Pinpoint the cell where the given text exists, returning its [X, Y] midpoint coordinate. 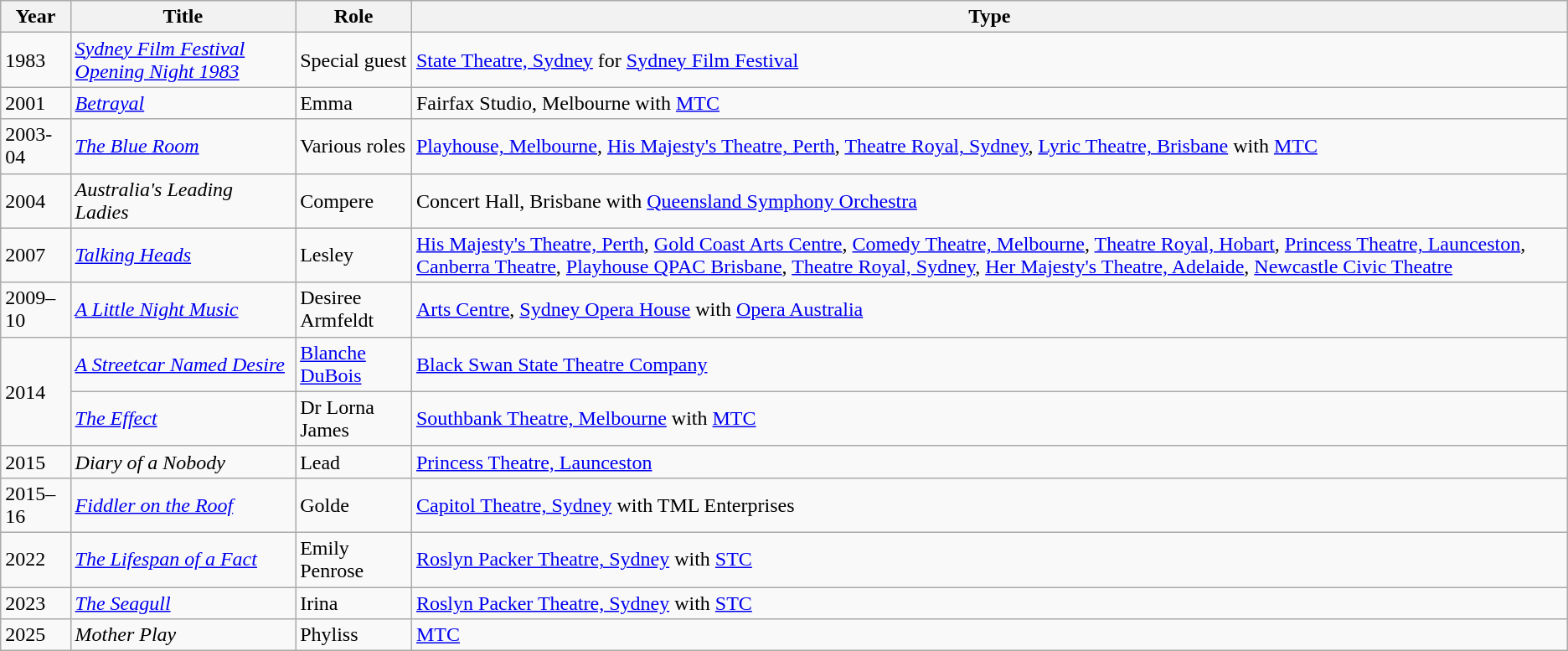
Lesley [353, 255]
Talking Heads [183, 255]
Sydney Film Festival Opening Night 1983 [183, 60]
Golde [353, 504]
Diary of a Nobody [183, 462]
A Streetcar Named Desire [183, 364]
Type [989, 17]
2009–10 [35, 310]
State Theatre, Sydney for Sydney Film Festival [989, 60]
Phyliss [353, 635]
Concert Hall, Brisbane with Queensland Symphony Orchestra [989, 201]
MTC [989, 635]
A Little Night Music [183, 310]
Black Swan State Theatre Company [989, 364]
Compere [353, 201]
The Blue Room [183, 146]
Fairfax Studio, Melbourne with MTC [989, 103]
Betrayal [183, 103]
Australia's Leading Ladies [183, 201]
2015 [35, 462]
Year [35, 17]
2022 [35, 560]
1983 [35, 60]
2004 [35, 201]
2025 [35, 635]
2023 [35, 602]
Emma [353, 103]
Princess Theatre, Launceston [989, 462]
Emily Penrose [353, 560]
Arts Centre, Sydney Opera House with Opera Australia [989, 310]
Dr Lorna James [353, 419]
Special guest [353, 60]
2003-04 [35, 146]
The Seagull [183, 602]
2007 [35, 255]
Southbank Theatre, Melbourne with MTC [989, 419]
Capitol Theatre, Sydney with TML Enterprises [989, 504]
Fiddler on the Roof [183, 504]
Mother Play [183, 635]
Various roles [353, 146]
Role [353, 17]
2001 [35, 103]
Title [183, 17]
2014 [35, 391]
2015–16 [35, 504]
Lead [353, 462]
The Effect [183, 419]
Blanche DuBois [353, 364]
Playhouse, Melbourne, His Majesty's Theatre, Perth, Theatre Royal, Sydney, Lyric Theatre, Brisbane with MTC [989, 146]
Desiree Armfeldt [353, 310]
Irina [353, 602]
The Lifespan of a Fact [183, 560]
